Pinpoint the cell where the given text exists, returning its (x, y) midpoint coordinate. 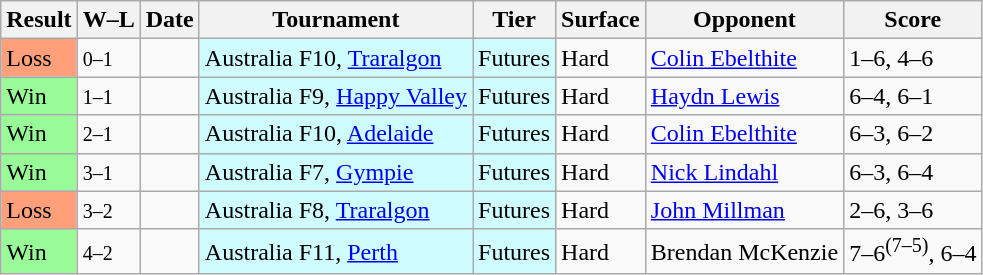
Australia F8, Traralgon (336, 210)
Australia F9, Happy Valley (336, 96)
John Millman (744, 210)
Surface (601, 20)
0–1 (108, 58)
Australia F11, Perth (336, 252)
1–1 (108, 96)
2–6, 3–6 (913, 210)
2–1 (108, 134)
3–2 (108, 210)
Australia F10, Adelaide (336, 134)
Result (39, 20)
7–6(7–5), 6–4 (913, 252)
Opponent (744, 20)
6–3, 6–2 (913, 134)
6–4, 6–1 (913, 96)
Australia F10, Traralgon (336, 58)
Australia F7, Gympie (336, 172)
6–3, 6–4 (913, 172)
Score (913, 20)
3–1 (108, 172)
Haydn Lewis (744, 96)
W–L (108, 20)
Tier (514, 20)
1–6, 4–6 (913, 58)
4–2 (108, 252)
Tournament (336, 20)
Nick Lindahl (744, 172)
Date (170, 20)
Brendan McKenzie (744, 252)
